Locate the cell with the specified text and output its (x, y) center coordinate. 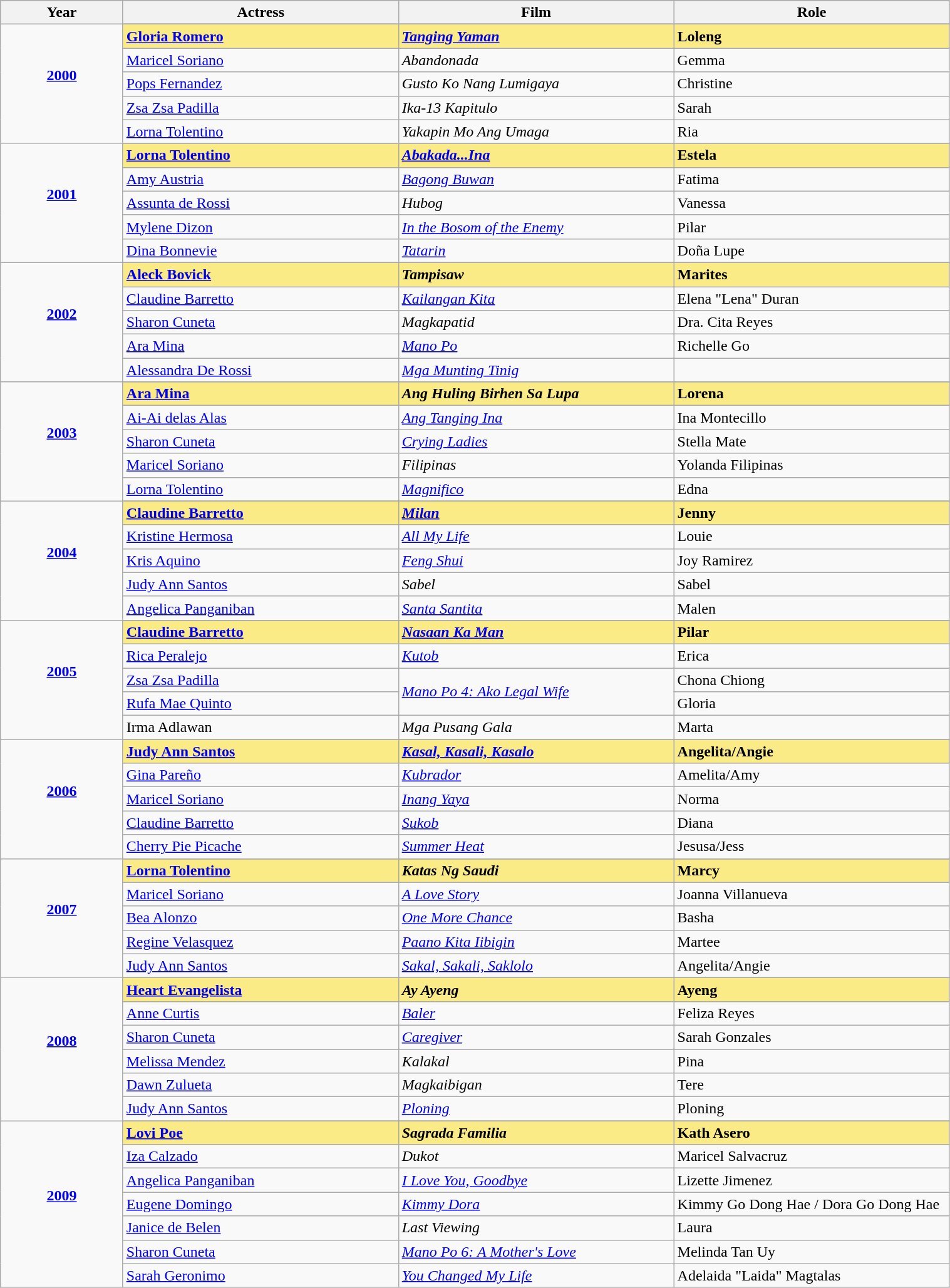
Bea Alonzo (261, 918)
Feliza Reyes (812, 1013)
Cherry Pie Picache (261, 847)
Kimmy Go Dong Hae / Dora Go Dong Hae (812, 1204)
Mano Po 4: Ako Legal Wife (536, 691)
Crying Ladies (536, 441)
Doña Lupe (812, 250)
Lizette Jimenez (812, 1180)
Last Viewing (536, 1228)
Melinda Tan Uy (812, 1252)
Laura (812, 1228)
Tatarin (536, 250)
Filipinas (536, 465)
Kubrador (536, 775)
Abandonada (536, 60)
Kailangan Kita (536, 299)
Nasaan Ka Man (536, 632)
Actress (261, 13)
In the Bosom of the Enemy (536, 227)
Lovi Poe (261, 1133)
Gemma (812, 60)
Norma (812, 799)
Alessandra De Rossi (261, 370)
Adelaida "Laida" Magtalas (812, 1275)
A Love Story (536, 894)
Year (62, 13)
I Love You, Goodbye (536, 1180)
Martee (812, 942)
Diana (812, 823)
Gusto Ko Nang Lumigaya (536, 84)
Marcy (812, 870)
2008 (62, 1049)
Louie (812, 537)
Ria (812, 131)
Mano Po 6: A Mother's Love (536, 1252)
2005 (62, 679)
Fatima (812, 179)
Abakada...Ina (536, 155)
Ika-13 Kapitulo (536, 108)
Tampisaw (536, 274)
Mano Po (536, 346)
Irma Adlawan (261, 728)
Caregiver (536, 1037)
Kath Asero (812, 1133)
Kalakal (536, 1061)
Rufa Mae Quinto (261, 704)
Sarah (812, 108)
Christine (812, 84)
Marta (812, 728)
Kasal, Kasali, Kasalo (536, 751)
Vanessa (812, 203)
Richelle Go (812, 346)
Rica Peralejo (261, 656)
Iza Calzado (261, 1157)
Sarah Gonzales (812, 1037)
Role (812, 13)
Anne Curtis (261, 1013)
Amelita/Amy (812, 775)
Kristine Hermosa (261, 537)
Tanging Yaman (536, 36)
2006 (62, 799)
Ayeng (812, 989)
Amy Austria (261, 179)
Loleng (812, 36)
Film (536, 13)
Heart Evangelista (261, 989)
Janice de Belen (261, 1228)
Aleck Bovick (261, 274)
Stella Mate (812, 441)
Ina Montecillo (812, 418)
Baler (536, 1013)
Ay Ayeng (536, 989)
Elena "Lena" Duran (812, 299)
Maricel Salvacruz (812, 1157)
Magkaibigan (536, 1085)
Estela (812, 155)
Assunta de Rossi (261, 203)
Ai-Ai delas Alas (261, 418)
All My Life (536, 537)
Dawn Zulueta (261, 1085)
Sarah Geronimo (261, 1275)
Summer Heat (536, 847)
Hubog (536, 203)
Kimmy Dora (536, 1204)
Mga Munting Tinig (536, 370)
Bagong Buwan (536, 179)
2004 (62, 560)
Joanna Villanueva (812, 894)
Gina Pareño (261, 775)
Dina Bonnevie (261, 250)
2007 (62, 918)
Mga Pusang Gala (536, 728)
Joy Ramirez (812, 560)
Paano Kita Iibigin (536, 942)
Tere (812, 1085)
Sakal, Sakali, Saklolo (536, 966)
2002 (62, 322)
Gloria (812, 704)
Magnifico (536, 489)
Dukot (536, 1157)
Dra. Cita Reyes (812, 322)
One More Chance (536, 918)
Chona Chiong (812, 679)
Yakapin Mo Ang Umaga (536, 131)
Inang Yaya (536, 799)
Ang Tanging Ina (536, 418)
Gloria Romero (261, 36)
Milan (536, 513)
2003 (62, 441)
Melissa Mendez (261, 1061)
Magkapatid (536, 322)
Katas Ng Saudi (536, 870)
Marites (812, 274)
Pina (812, 1061)
Edna (812, 489)
Lorena (812, 394)
2001 (62, 203)
Feng Shui (536, 560)
Jesusa/Jess (812, 847)
Sukob (536, 823)
Yolanda Filipinas (812, 465)
Kutob (536, 656)
Regine Velasquez (261, 942)
Basha (812, 918)
Erica (812, 656)
2009 (62, 1204)
Jenny (812, 513)
Pops Fernandez (261, 84)
Mylene Dizon (261, 227)
2000 (62, 84)
Sagrada Familia (536, 1133)
Malen (812, 608)
Santa Santita (536, 608)
You Changed My Life (536, 1275)
Ang Huling Birhen Sa Lupa (536, 394)
Kris Aquino (261, 560)
Eugene Domingo (261, 1204)
